From the cell containing the given text, extract its center point as [X, Y] coordinate. 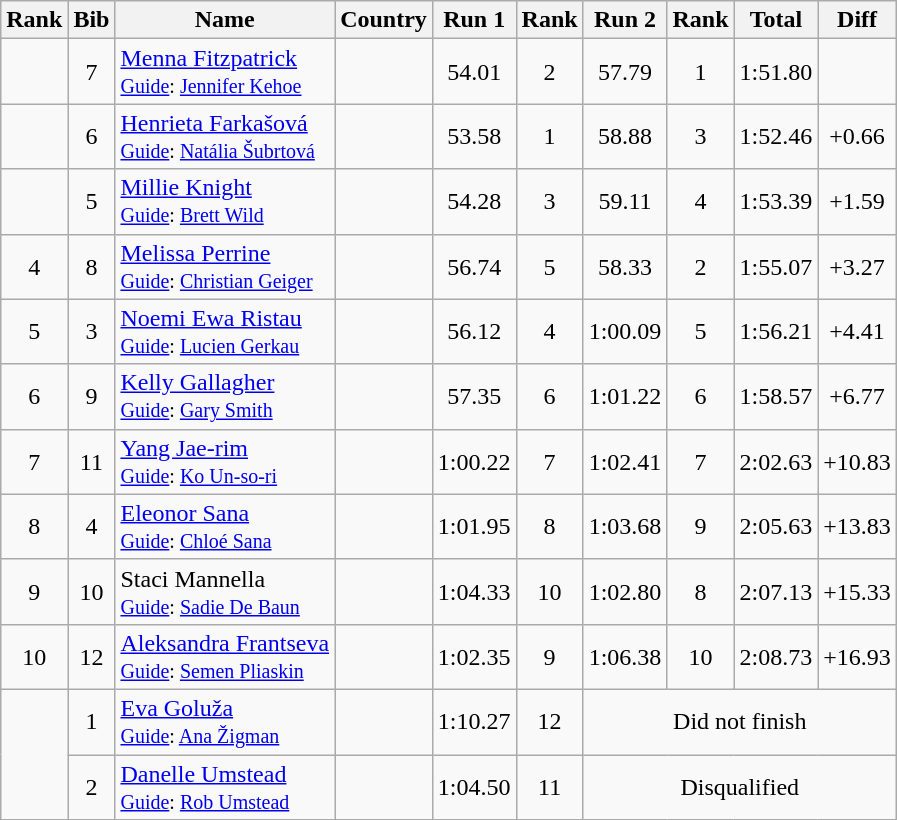
Total [776, 20]
1:02.80 [625, 592]
1:00.22 [474, 462]
2:08.73 [776, 656]
Millie KnightGuide: Brett Wild [225, 202]
1:55.07 [776, 266]
1:56.21 [776, 332]
Aleksandra FrantsevaGuide: Semen Pliaskin [225, 656]
Kelly GallagherGuide: Gary Smith [225, 396]
1:02.35 [474, 656]
58.88 [625, 136]
1:01.22 [625, 396]
53.58 [474, 136]
+4.41 [858, 332]
1:04.33 [474, 592]
Eva GolužaGuide: Ana Žigman [225, 722]
Did not finish [740, 722]
Name [225, 20]
Eleonor SanaGuide: Chloé Sana [225, 526]
58.33 [625, 266]
2:07.13 [776, 592]
Henrieta FarkašováGuide: Natália Šubrtová [225, 136]
Bib [92, 20]
54.01 [474, 72]
56.12 [474, 332]
Yang Jae-rimGuide: Ko Un-so-ri [225, 462]
1:00.09 [625, 332]
59.11 [625, 202]
+1.59 [858, 202]
+10.83 [858, 462]
Melissa PerrineGuide: Christian Geiger [225, 266]
Danelle UmsteadGuide: Rob Umstead [225, 786]
Noemi Ewa RistauGuide: Lucien Gerkau [225, 332]
1:52.46 [776, 136]
56.74 [474, 266]
1:51.80 [776, 72]
+13.83 [858, 526]
1:04.50 [474, 786]
+15.33 [858, 592]
1:58.57 [776, 396]
54.28 [474, 202]
1:01.95 [474, 526]
2:02.63 [776, 462]
57.35 [474, 396]
+6.77 [858, 396]
1:10.27 [474, 722]
Disqualified [740, 786]
1:03.68 [625, 526]
1:02.41 [625, 462]
1:53.39 [776, 202]
Run 1 [474, 20]
Run 2 [625, 20]
+3.27 [858, 266]
+0.66 [858, 136]
2:05.63 [776, 526]
1:06.38 [625, 656]
Country [384, 20]
57.79 [625, 72]
Menna FitzpatrickGuide: Jennifer Kehoe [225, 72]
Diff [858, 20]
+16.93 [858, 656]
Staci MannellaGuide: Sadie De Baun [225, 592]
